Identify which cell holds the provided text, then report its (X, Y) central coordinate. 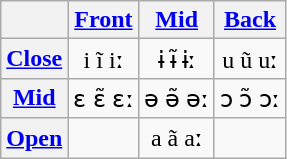
Open (34, 138)
ɔ ɔ̃ ɔː (250, 98)
ə ə̃ əː (177, 98)
u ũ uː (250, 59)
a ã aː (177, 138)
ɛ ɛ̃ ɛː (104, 98)
ɨ ɨ̃ ɨː (177, 59)
Back (250, 20)
i ĩ iː (104, 59)
Close (34, 59)
Front (104, 20)
